Search for the cell housing the specified text and yield its [x, y] center coordinate. 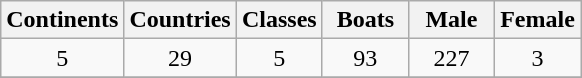
93 [365, 58]
29 [180, 58]
Countries [180, 20]
227 [451, 58]
Male [451, 20]
Female [537, 20]
Continents [62, 20]
Boats [365, 20]
Classes [279, 20]
3 [537, 58]
